Capture the cell that displays the provided text and extract its [x, y] central coordinate. 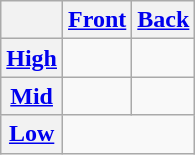
Front [98, 20]
Low [32, 134]
High [32, 58]
Back [164, 20]
Mid [32, 96]
